Pinpoint the cell where the given text exists, returning its [x, y] midpoint coordinate. 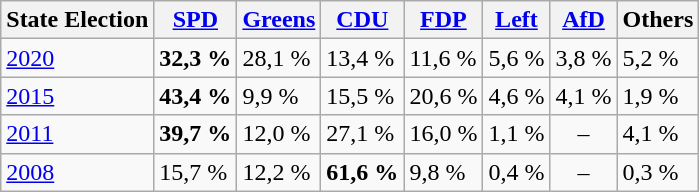
9,8 % [444, 172]
15,5 % [362, 96]
13,4 % [362, 58]
27,1 % [362, 134]
9,9 % [279, 96]
16,0 % [444, 134]
State Election [78, 20]
12,2 % [279, 172]
43,4 % [196, 96]
2015 [78, 96]
32,3 % [196, 58]
0,4 % [516, 172]
AfD [584, 20]
CDU [362, 20]
1,1 % [516, 134]
4,6 % [516, 96]
12,0 % [279, 134]
Greens [279, 20]
3,8 % [584, 58]
2011 [78, 134]
2008 [78, 172]
15,7 % [196, 172]
61,6 % [362, 172]
1,9 % [658, 96]
Others [658, 20]
28,1 % [279, 58]
2020 [78, 58]
Left [516, 20]
SPD [196, 20]
20,6 % [444, 96]
0,3 % [658, 172]
11,6 % [444, 58]
FDP [444, 20]
39,7 % [196, 134]
5,2 % [658, 58]
5,6 % [516, 58]
